Detect which cell encompasses the target text, then output its [X, Y] center coordinate. 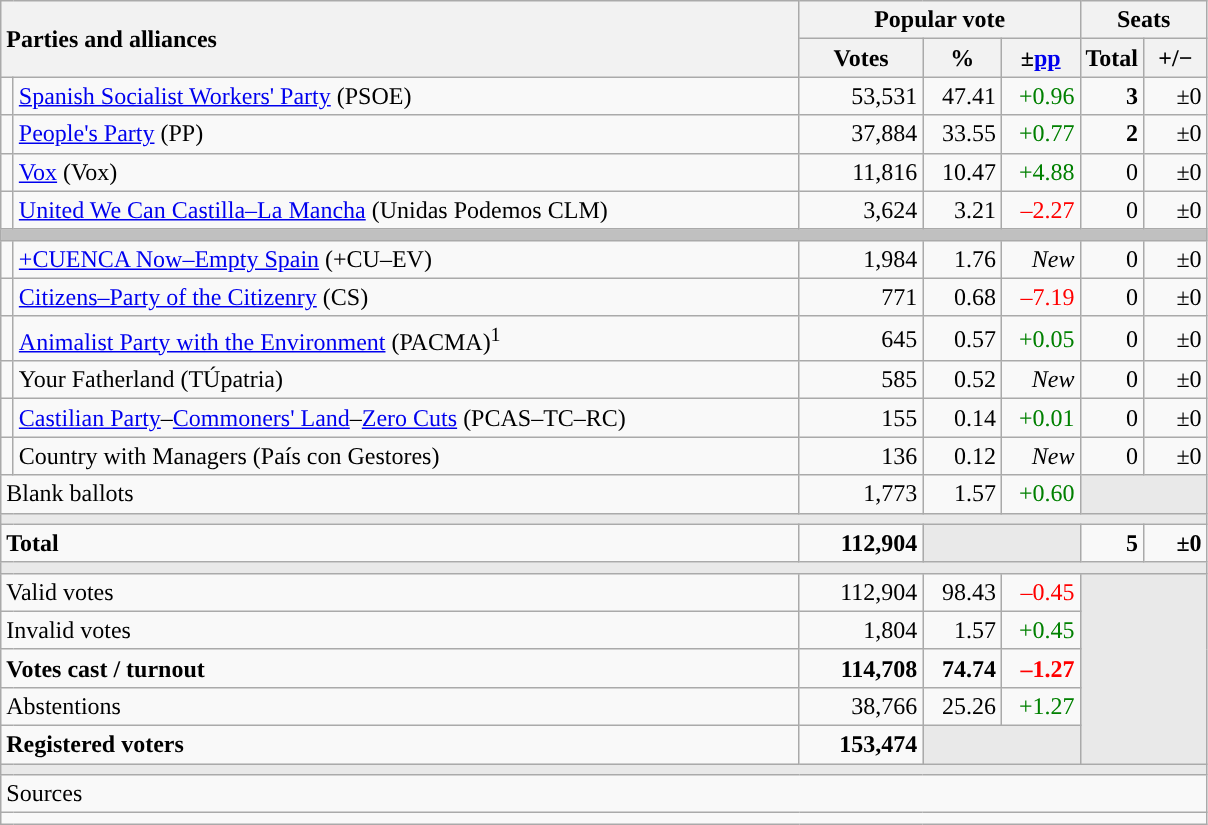
33.55 [962, 134]
+0.60 [1040, 494]
Valid votes [400, 592]
0.68 [962, 297]
Blank ballots [400, 494]
1.76 [962, 259]
0.57 [962, 338]
155 [861, 418]
+0.45 [1040, 630]
–7.19 [1040, 297]
Citizens–Party of the Citizenry (CS) [406, 297]
585 [861, 380]
3,624 [861, 210]
±pp [1040, 58]
–2.27 [1040, 210]
0.12 [962, 456]
37,884 [861, 134]
+4.88 [1040, 172]
5 [1112, 543]
Sources [604, 794]
Spanish Socialist Workers' Party (PSOE) [406, 96]
+CUENCA Now–Empty Spain (+CU–EV) [406, 259]
11,816 [861, 172]
136 [861, 456]
United We Can Castilla–La Mancha (Unidas Podemos CLM) [406, 210]
Animalist Party with the Environment (PACMA)1 [406, 338]
Your Fatherland (TÚpatria) [406, 380]
+0.96 [1040, 96]
Popular vote [940, 20]
Registered voters [400, 745]
25.26 [962, 706]
1,984 [861, 259]
1,804 [861, 630]
0.14 [962, 418]
98.43 [962, 592]
Vox (Vox) [406, 172]
Abstentions [400, 706]
Votes cast / turnout [400, 668]
10.47 [962, 172]
+/− [1176, 58]
153,474 [861, 745]
3.21 [962, 210]
771 [861, 297]
38,766 [861, 706]
Seats [1144, 20]
Invalid votes [400, 630]
74.74 [962, 668]
Country with Managers (País con Gestores) [406, 456]
Votes [861, 58]
–1.27 [1040, 668]
+0.05 [1040, 338]
645 [861, 338]
+0.01 [1040, 418]
+1.27 [1040, 706]
+0.77 [1040, 134]
3 [1112, 96]
53,531 [861, 96]
Castilian Party–Commoners' Land–Zero Cuts (PCAS–TC–RC) [406, 418]
1,773 [861, 494]
–0.45 [1040, 592]
People's Party (PP) [406, 134]
114,708 [861, 668]
2 [1112, 134]
0.52 [962, 380]
% [962, 58]
Parties and alliances [400, 39]
47.41 [962, 96]
